Return the [X, Y] coordinate for the center point of the cell that contains the specified text.  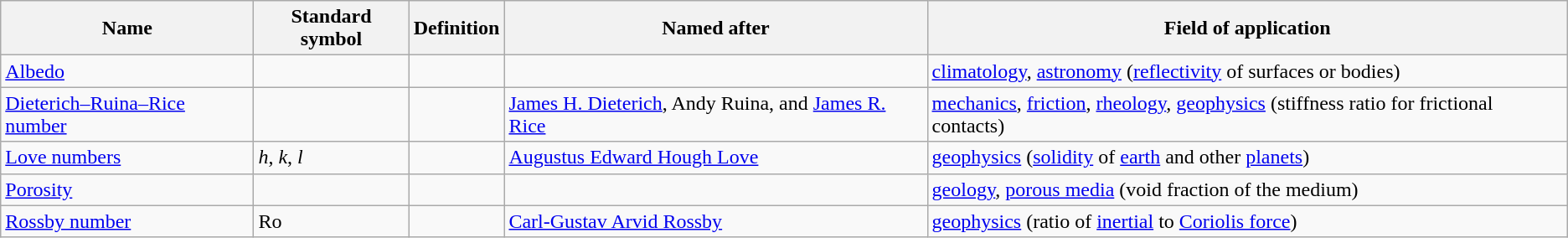
Porosity [127, 189]
Ro [332, 221]
Albedo [127, 71]
Definition [456, 28]
Augustus Edward Hough Love [715, 158]
Carl-Gustav Arvid Rossby [715, 221]
mechanics, friction, rheology, geophysics (stiffness ratio for frictional contacts) [1247, 114]
Rossby number [127, 221]
Name [127, 28]
h, k, l [332, 158]
geophysics (ratio of inertial to Coriolis force) [1247, 221]
James H. Dieterich, Andy Ruina, and James R. Rice [715, 114]
Field of application [1247, 28]
Dieterich–Ruina–Rice number [127, 114]
climatology, astronomy (reflectivity of surfaces or bodies) [1247, 71]
geophysics (solidity of earth and other planets) [1247, 158]
Standard symbol [332, 28]
Love numbers [127, 158]
Named after [715, 28]
geology, porous media (void fraction of the medium) [1247, 189]
